Determine the [x, y] coordinate at the center of the cell enclosing the given text.  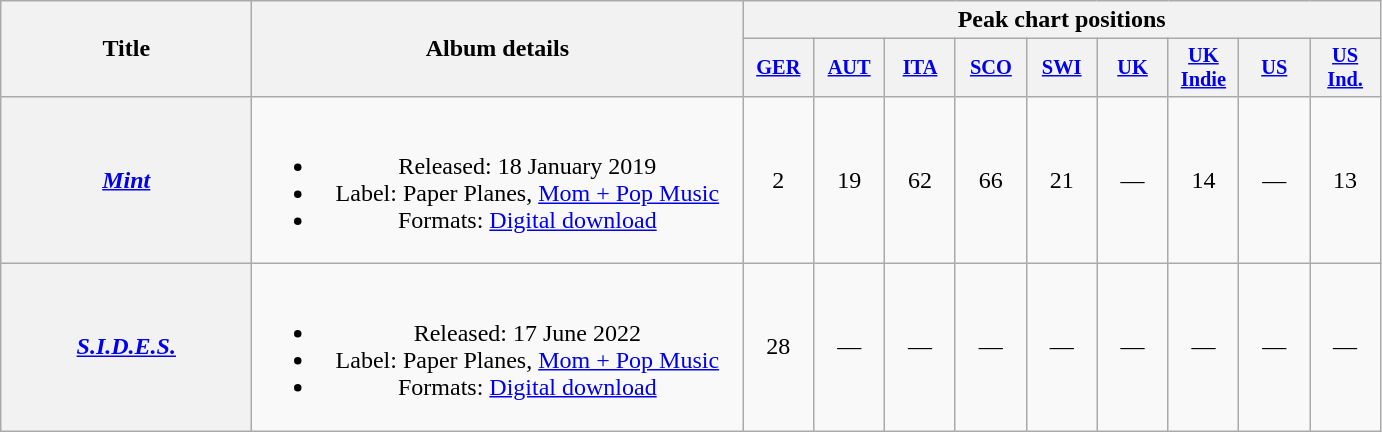
19 [850, 180]
US [1274, 68]
2 [778, 180]
UKIndie [1204, 68]
SCO [990, 68]
13 [1346, 180]
SWI [1062, 68]
Album details [498, 49]
Released: 17 June 2022Label: Paper Planes, Mom + Pop MusicFormats: Digital download [498, 348]
28 [778, 348]
Title [126, 49]
Mint [126, 180]
Peak chart positions [1062, 20]
S.I.D.E.S. [126, 348]
ITA [920, 68]
14 [1204, 180]
62 [920, 180]
GER [778, 68]
AUT [850, 68]
66 [990, 180]
USInd. [1346, 68]
21 [1062, 180]
Released: 18 January 2019Label: Paper Planes, Mom + Pop MusicFormats: Digital download [498, 180]
UK [1132, 68]
